Determine the (X, Y) coordinate at the center of the cell enclosing the given text.  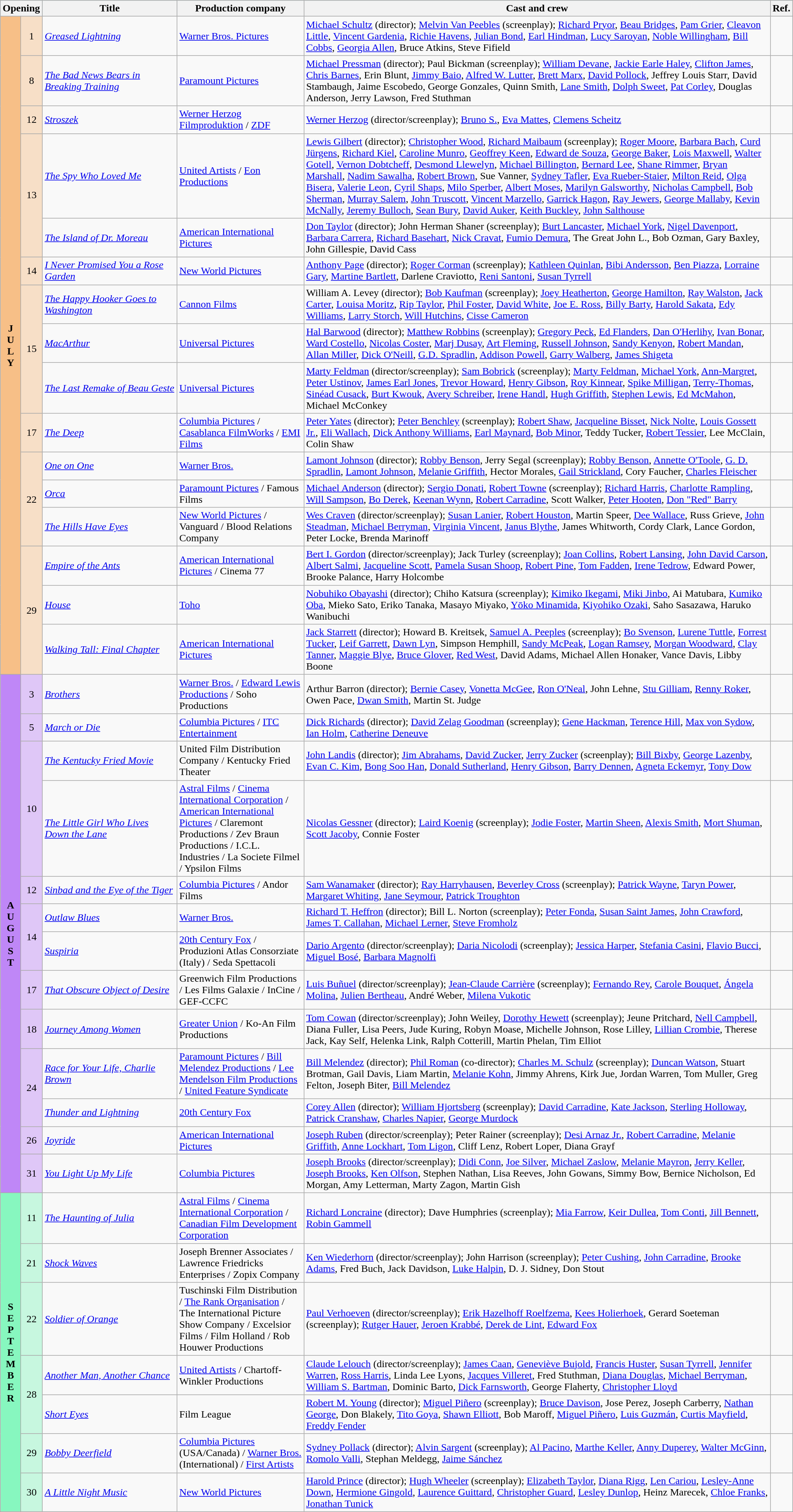
Sam Wanamaker (director); Ray Harryhausen, Beverley Cross (screenplay); Patrick Wayne, Taryn Power, Margaret Whiting, Jane Seymour, Patrick Troughton (537, 890)
Sinbad and the Eye of the Tiger (110, 890)
New World Pictures / Vanguard / Blood Relations Company (241, 527)
You Light Up My Life (110, 1174)
Greenwich Film Productions / Les Films Galaxie / InCine / GEF-CCFC (241, 990)
American International Pictures / Cinema 77 (241, 566)
10 (31, 809)
Columbia Pictures (USA/Canada) / Warner Bros. (International) / First Artists (241, 1453)
Empire of the Ants (110, 566)
15 (31, 349)
Ref. (781, 8)
House (110, 605)
The Kentucky Fried Movie (110, 761)
Richard Loncraine (director); Dave Humphries (screenplay); Mia Farrow, Keir Dullea, Tom Conti, Jill Bennett, Robin Gammell (537, 1218)
Thunder and Lightning (110, 1112)
The Haunting of Julia (110, 1218)
Greased Lightning (110, 36)
Outlaw Blues (110, 917)
The Hills Have Eyes (110, 527)
Bobby Deerfield (110, 1453)
20th Century Fox (241, 1112)
21 (31, 1263)
Walking Tall: Final Chapter (110, 650)
Paramount Pictures / Famous Films (241, 493)
24 (31, 1087)
18 (31, 1029)
The Deep (110, 432)
Joseph Brenner Associates / Lawrence Friedricks Enterprises / Zopix Company (241, 1263)
Another Man, Another Chance (110, 1375)
Arthur Barron (director); Bernie Casey, Vonetta McGee, Ron O'Neal, John Lehne, Stu Gilliam, Renny Roker, Owen Pace, Dwan Smith, Martin St. Judge (537, 694)
30 (31, 1492)
Production company (241, 8)
AUGUST (11, 934)
Title (110, 8)
13 (31, 195)
Paramount Pictures / Bill Melendez Productions / Lee Mendelson Film Productions / United Feature Syndicate (241, 1073)
Dario Argento (director/screenplay); Daria Nicolodi (screenplay); Jessica Harper, Stefania Casini, Flavio Bucci, Miguel Bosé, Barbara Magnolfi (537, 951)
MacArthur (110, 343)
The Island of Dr. Moreau (110, 238)
United Film Distribution Company / Kentucky Fried Theater (241, 761)
Werner Herzog Filmproduktion / ZDF (241, 119)
Nicolas Gessner (director); Laird Koenig (screenplay); Jodie Foster, Martin Sheen, Alexis Smith, Mort Shuman, Scott Jacoby, Connie Foster (537, 828)
SEPTEMBER (11, 1352)
Dick Richards (director); David Zelag Goodman (screenplay); Gene Hackman, Terence Hill, Max von Sydow, Ian Holm, Catherine Deneuve (537, 728)
The Little Girl Who Lives Down the Lane (110, 828)
JULY (11, 346)
A Little Night Music (110, 1492)
I Never Promised You a Rose Garden (110, 271)
Columbia Pictures / Casablanca FilmWorks / EMI Films (241, 432)
28 (31, 1395)
Toho (241, 605)
Cast and crew (537, 8)
Paramount Pictures (241, 80)
31 (31, 1174)
Columbia Pictures (241, 1174)
3 (31, 694)
Soldier of Orange (110, 1319)
Warner Bros. Pictures (241, 36)
Shock Waves (110, 1263)
March or Die (110, 728)
Cannon Films (241, 304)
Columbia Pictures / Andor Films (241, 890)
Werner Herzog (director/screenplay); Bruno S., Eva Mattes, Clemens Scheitz (537, 119)
Journey Among Women (110, 1029)
Race for Your Life, Charlie Brown (110, 1073)
Orca (110, 493)
Stroszek (110, 119)
8 (31, 80)
The Bad News Bears in Breaking Training (110, 80)
26 (31, 1140)
Film League (241, 1414)
That Obscure Object of Desire (110, 990)
Joyride (110, 1140)
The Spy Who Loved Me (110, 176)
11 (31, 1218)
Brothers (110, 694)
The Last Remake of Beau Geste (110, 388)
Suspiria (110, 951)
Columbia Pictures / ITC Entertainment (241, 728)
United Artists / Chartoff-Winkler Productions (241, 1375)
20th Century Fox / Produzioni Atlas Consorziate (Italy) / Seda Spettacoli (241, 951)
Astral Films / Cinema International Corporation / Canadian Film Development Corporation (241, 1218)
5 (31, 728)
Warner Bros. / Edward Lewis Productions / Soho Productions (241, 694)
Opening (21, 8)
The Happy Hooker Goes to Washington (110, 304)
Short Eyes (110, 1414)
Greater Union / Ko-An Film Productions (241, 1029)
1 (31, 36)
One on One (110, 466)
United Artists / Eon Productions (241, 176)
